Locate the cell with the specified text and output its [x, y] center coordinate. 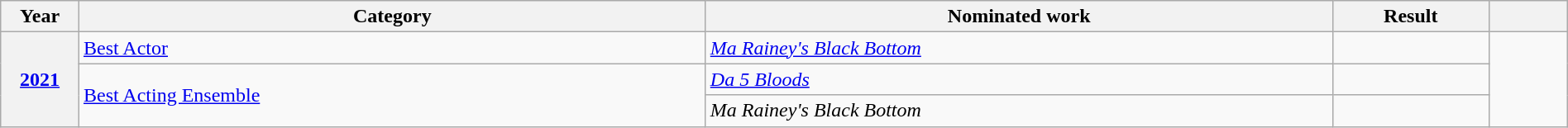
Category [392, 17]
Year [40, 17]
2021 [40, 79]
Nominated work [1019, 17]
Best Actor [392, 48]
Result [1411, 17]
Best Acting Ensemble [392, 95]
Da 5 Bloods [1019, 79]
